From the cell containing the given text, extract its center point as (X, Y) coordinate. 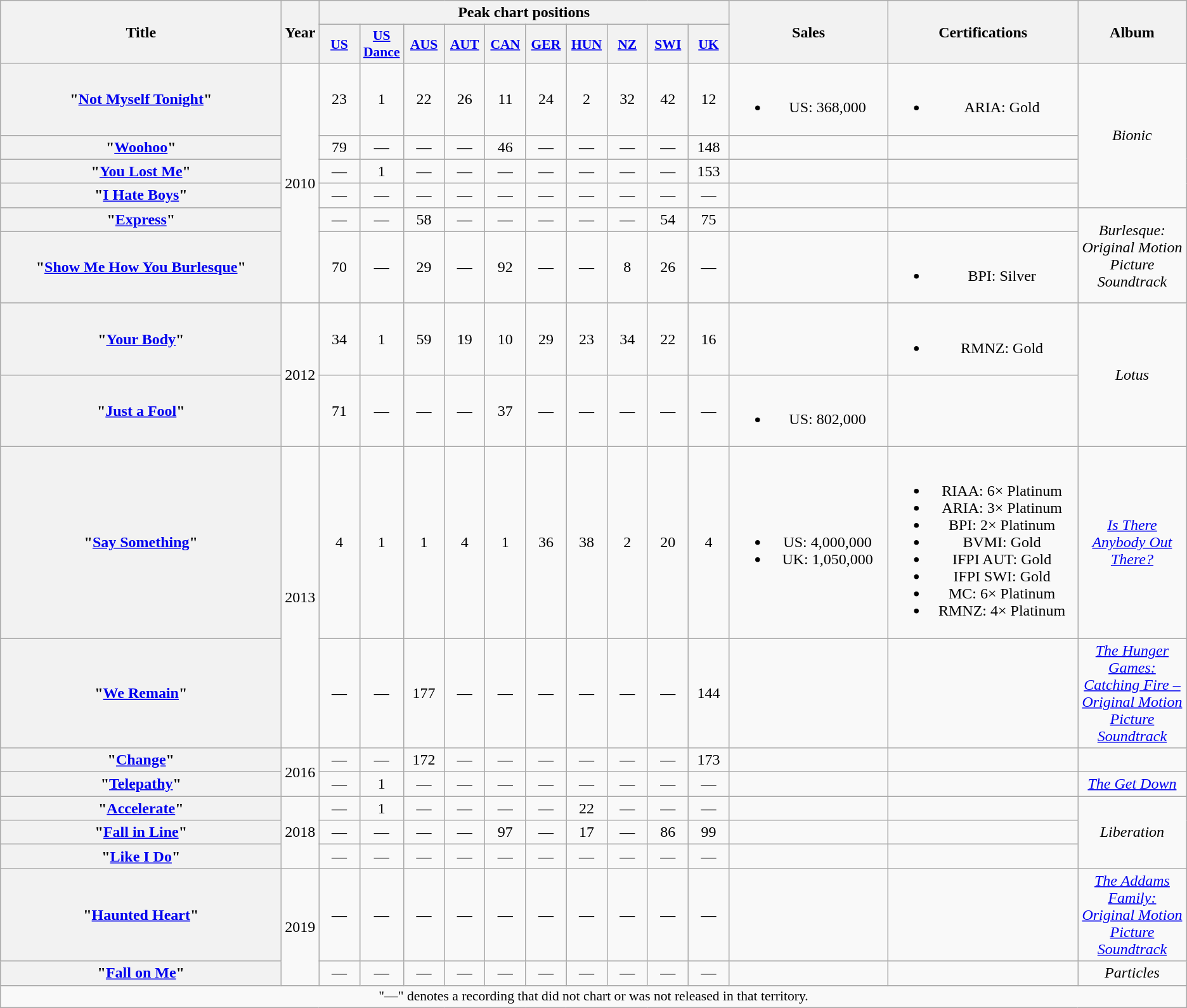
"—" denotes a recording that did not chart or was not released in that territory. (593, 997)
Particles (1132, 973)
Lotus (1132, 375)
Peak chart positions (524, 13)
US: 802,000 (809, 411)
38 (587, 542)
86 (668, 832)
177 (424, 692)
"You Lost Me" (141, 171)
ARIA: Gold (983, 99)
75 (708, 219)
USDance (382, 44)
"Like I Do" (141, 856)
GER (546, 44)
153 (708, 171)
20 (668, 542)
59 (424, 339)
The Hunger Games: Catching Fire – Original Motion Picture Soundtrack (1132, 692)
92 (505, 268)
2012 (301, 375)
US (339, 44)
Certifications (983, 32)
UK (708, 44)
54 (668, 219)
"I Hate Boys" (141, 195)
"Fall in Line" (141, 832)
2019 (301, 927)
The Get Down (1132, 784)
The Addams Family: Original Motion Picture Soundtrack (1132, 915)
173 (708, 760)
RMNZ: Gold (983, 339)
2016 (301, 772)
Sales (809, 32)
2010 (301, 183)
99 (708, 832)
37 (505, 411)
BPI: Silver (983, 268)
AUT (465, 44)
Album (1132, 32)
2018 (301, 832)
"Woohoo" (141, 147)
10 (505, 339)
"Change" (141, 760)
46 (505, 147)
CAN (505, 44)
11 (505, 99)
Is There Anybody Out There? (1132, 542)
"Express" (141, 219)
"Telepathy" (141, 784)
58 (424, 219)
"Not Myself Tonight" (141, 99)
US: 368,000 (809, 99)
172 (424, 760)
97 (505, 832)
"We Remain" (141, 692)
16 (708, 339)
19 (465, 339)
2013 (301, 597)
79 (339, 147)
"Fall on Me" (141, 973)
42 (668, 99)
"Accelerate" (141, 808)
17 (587, 832)
SWI (668, 44)
HUN (587, 44)
144 (708, 692)
Bionic (1132, 136)
12 (708, 99)
AUS (424, 44)
US: 4,000,000UK: 1,050,000 (809, 542)
Title (141, 32)
Liberation (1132, 832)
70 (339, 268)
"Say Something" (141, 542)
8 (627, 268)
71 (339, 411)
NZ (627, 44)
Year (301, 32)
24 (546, 99)
"Show Me How You Burlesque" (141, 268)
"Your Body" (141, 339)
RIAA: 6× PlatinumARIA: 3× PlatinumBPI: 2× PlatinumBVMI: GoldIFPI AUT: GoldIFPI SWI: GoldMC: 6× PlatinumRMNZ: 4× Platinum (983, 542)
148 (708, 147)
Burlesque: Original Motion Picture Soundtrack (1132, 255)
"Just a Fool" (141, 411)
36 (546, 542)
32 (627, 99)
"Haunted Heart" (141, 915)
